Pinpoint the cell where the given text exists, returning its [X, Y] midpoint coordinate. 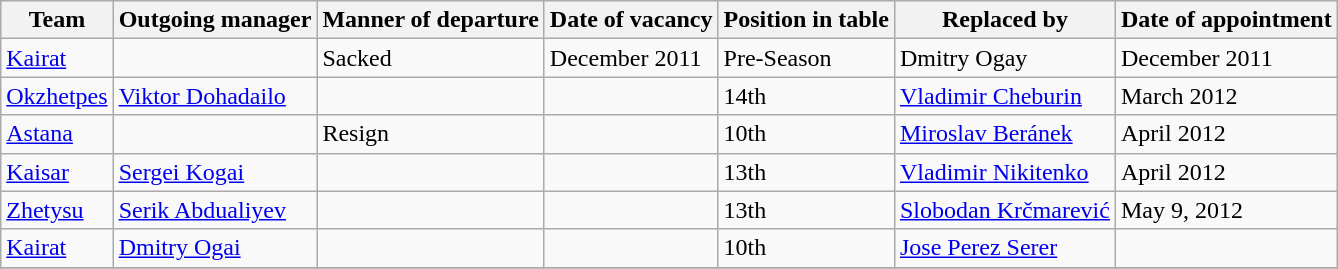
Vladimir Nikitenko [1004, 172]
Jose Perez Serer [1004, 248]
Position in table [806, 20]
Manner of departure [430, 20]
Outgoing manager [215, 20]
Sacked [430, 58]
Dmitry Ogai [215, 248]
Pre-Season [806, 58]
Date of appointment [1226, 20]
Viktor Dohadailo [215, 96]
Astana [57, 134]
Zhetysu [57, 210]
Slobodan Krčmarević [1004, 210]
Replaced by [1004, 20]
Sergei Kogai [215, 172]
Kaisar [57, 172]
Team [57, 20]
Serik Abdualiyev [215, 210]
Vladimir Cheburin [1004, 96]
Resign [430, 134]
May 9, 2012 [1226, 210]
Dmitry Ogay [1004, 58]
Okzhetpes [57, 96]
14th [806, 96]
Miroslav Beránek [1004, 134]
March 2012 [1226, 96]
Date of vacancy [631, 20]
